Determine the (X, Y) coordinate at the center of the cell enclosing the given text.  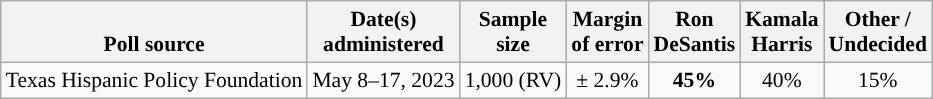
1,000 (RV) (514, 80)
± 2.9% (607, 80)
45% (695, 80)
RonDeSantis (695, 32)
Samplesize (514, 32)
Marginof error (607, 32)
KamalaHarris (782, 32)
Other /Undecided (878, 32)
Texas Hispanic Policy Foundation (154, 80)
15% (878, 80)
Poll source (154, 32)
Date(s)administered (383, 32)
40% (782, 80)
May 8–17, 2023 (383, 80)
